Identify which cell holds the provided text, then report its [X, Y] central coordinate. 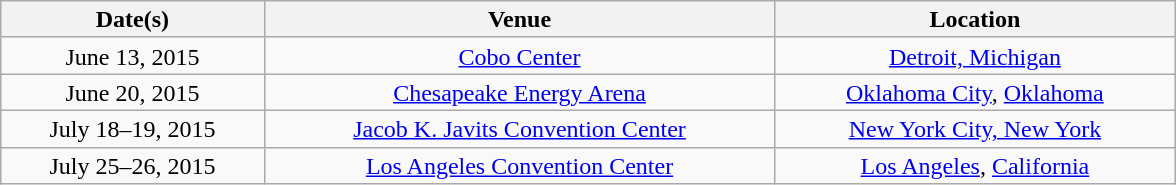
Los Angeles Convention Center [520, 166]
Detroit, Michigan [975, 56]
Jacob K. Javits Convention Center [520, 128]
June 20, 2015 [132, 92]
Venue [520, 20]
Oklahoma City, Oklahoma [975, 92]
Los Angeles, California [975, 166]
Cobo Center [520, 56]
New York City, New York [975, 128]
July 18–19, 2015 [132, 128]
June 13, 2015 [132, 56]
Date(s) [132, 20]
Location [975, 20]
Chesapeake Energy Arena [520, 92]
July 25–26, 2015 [132, 166]
